Detect which cell encompasses the target text, then output its (X, Y) center coordinate. 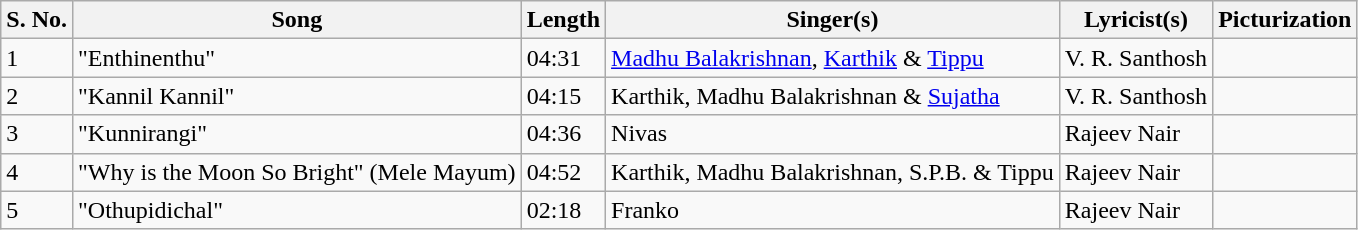
"Enthinenthu" (296, 58)
Song (296, 20)
Length (563, 20)
04:31 (563, 58)
Franko (833, 210)
Nivas (833, 134)
04:52 (563, 172)
04:36 (563, 134)
3 (37, 134)
Madhu Balakrishnan, Karthik & Tippu (833, 58)
"Kannil Kannil" (296, 96)
04:15 (563, 96)
Singer(s) (833, 20)
2 (37, 96)
4 (37, 172)
"Kunnirangi" (296, 134)
Karthik, Madhu Balakrishnan, S.P.B. & Tippu (833, 172)
"Othupidichal" (296, 210)
Karthik, Madhu Balakrishnan & Sujatha (833, 96)
"Why is the Moon So Bright" (Mele Mayum) (296, 172)
5 (37, 210)
Lyricist(s) (1136, 20)
1 (37, 58)
Picturization (1285, 20)
02:18 (563, 210)
S. No. (37, 20)
